Locate the cell with the specified text and output its (X, Y) center coordinate. 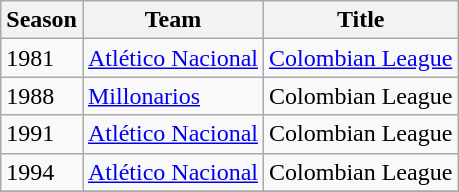
Millonarios (172, 96)
1981 (42, 58)
1994 (42, 172)
1991 (42, 134)
Season (42, 20)
Title (361, 20)
1988 (42, 96)
Team (172, 20)
